Pinpoint the cell where the given text exists, returning its [x, y] midpoint coordinate. 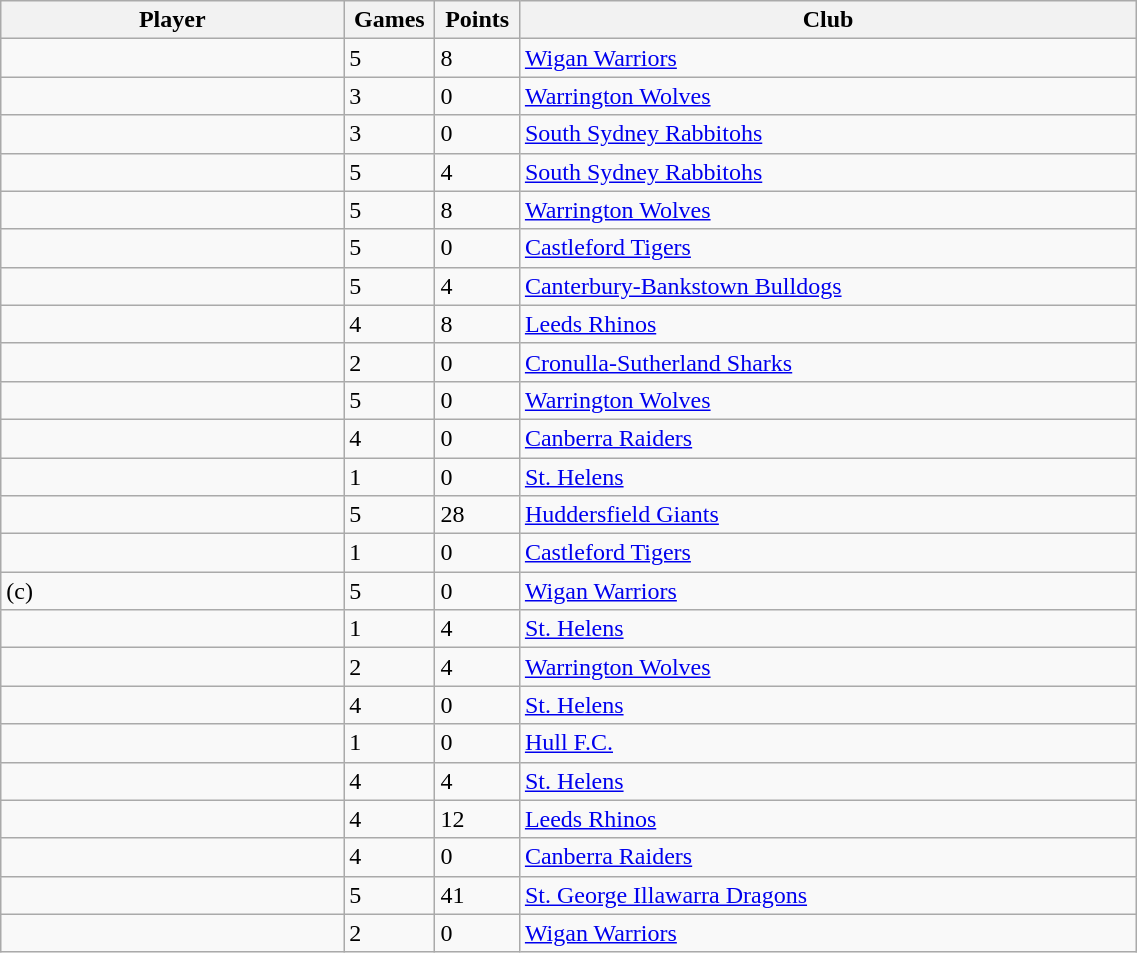
St. George Illawarra Dragons [828, 895]
Canterbury-Bankstown Bulldogs [828, 286]
Huddersfield Giants [828, 515]
28 [477, 515]
Player [172, 20]
41 [477, 895]
(c) [172, 591]
Hull F.C. [828, 743]
12 [477, 819]
Games [390, 20]
Club [828, 20]
Cronulla-Sutherland Sharks [828, 362]
Points [477, 20]
